Output the [x, y] coordinate of the center of the cell containing the given text.  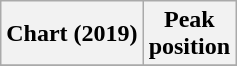
Peakposition [189, 34]
Chart (2019) [72, 34]
